Capture the cell that displays the provided text and extract its (X, Y) central coordinate. 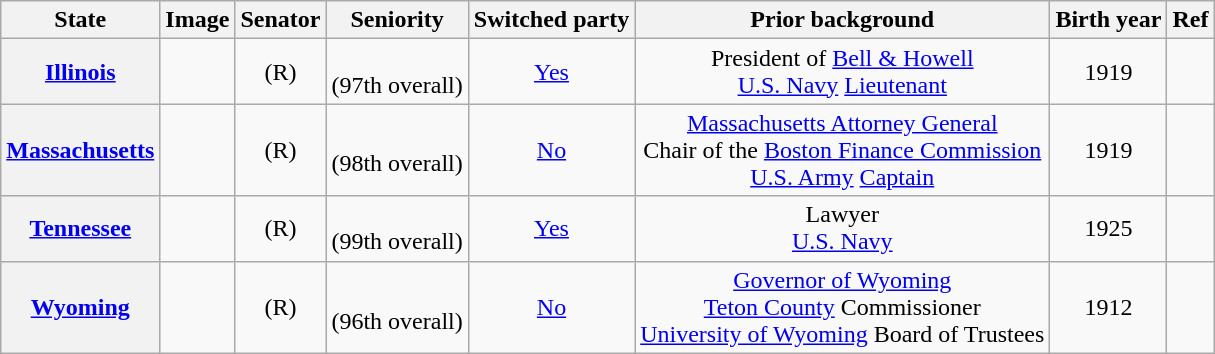
(99th overall) (397, 228)
Massachusetts Attorney GeneralChair of the Boston Finance CommissionU.S. Army Captain (842, 150)
Prior background (842, 20)
Governor of WyomingTeton County CommissionerUniversity of Wyoming Board of Trustees (842, 307)
President of Bell & HowellU.S. Navy Lieutenant (842, 72)
1912 (1108, 307)
Birth year (1108, 20)
(96th overall) (397, 307)
LawyerU.S. Navy (842, 228)
State (80, 20)
Senator (280, 20)
Switched party (551, 20)
Ref (1190, 20)
Wyoming (80, 307)
(98th overall) (397, 150)
Image (198, 20)
Illinois (80, 72)
Tennessee (80, 228)
Seniority (397, 20)
(97th overall) (397, 72)
Massachusetts (80, 150)
1925 (1108, 228)
